Provide the (x, y) coordinate of the cell's center where the given text is located.  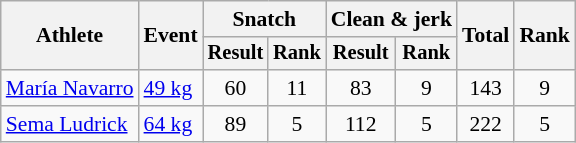
89 (236, 124)
143 (486, 88)
María Navarro (70, 88)
112 (361, 124)
Clean & jerk (392, 19)
49 kg (171, 88)
Event (171, 36)
222 (486, 124)
64 kg (171, 124)
83 (361, 88)
Total (486, 36)
Sema Ludrick (70, 124)
60 (236, 88)
Athlete (70, 36)
11 (297, 88)
Snatch (264, 19)
